Output the (x, y) coordinate of the center of the cell containing the given text.  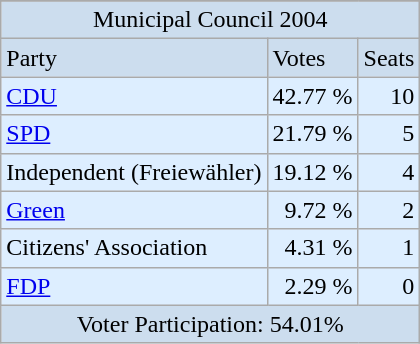
1 (389, 248)
Seats (389, 58)
Party (134, 58)
Independent (Freiewähler) (134, 172)
FDP (134, 286)
4 (389, 172)
Municipal Council 2004 (210, 20)
Green (134, 210)
4.31 % (312, 248)
Votes (312, 58)
0 (389, 286)
2 (389, 210)
Citizens' Association (134, 248)
Voter Participation: 54.01% (210, 324)
21.79 % (312, 134)
42.77 % (312, 96)
5 (389, 134)
SPD (134, 134)
9.72 % (312, 210)
CDU (134, 96)
19.12 % (312, 172)
10 (389, 96)
2.29 % (312, 286)
